Extract the [X, Y] coordinate from the center of the cell holding the provided text.  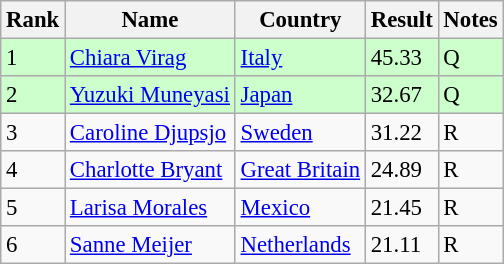
21.11 [402, 245]
45.33 [402, 58]
1 [33, 58]
5 [33, 208]
Italy [300, 58]
32.67 [402, 95]
Result [402, 20]
Sanne Meijer [150, 245]
Mexico [300, 208]
21.45 [402, 208]
Charlotte Bryant [150, 170]
Country [300, 20]
Yuzuki Muneyasi [150, 95]
Great Britain [300, 170]
Larisa Morales [150, 208]
Chiara Virag [150, 58]
Name [150, 20]
31.22 [402, 133]
3 [33, 133]
Rank [33, 20]
Japan [300, 95]
2 [33, 95]
Netherlands [300, 245]
6 [33, 245]
Caroline Djupsjo [150, 133]
24.89 [402, 170]
4 [33, 170]
Notes [470, 20]
Sweden [300, 133]
